Find where the given text appears and provide that cell's center as (X, Y) coordinate. 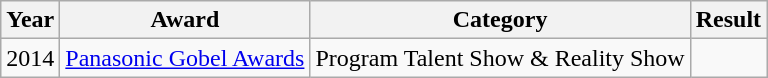
Result (728, 20)
Year (30, 20)
Category (500, 20)
Program Talent Show & Reality Show (500, 58)
2014 (30, 58)
Panasonic Gobel Awards (185, 58)
Award (185, 20)
